Search for the cell housing the specified text and yield its [x, y] center coordinate. 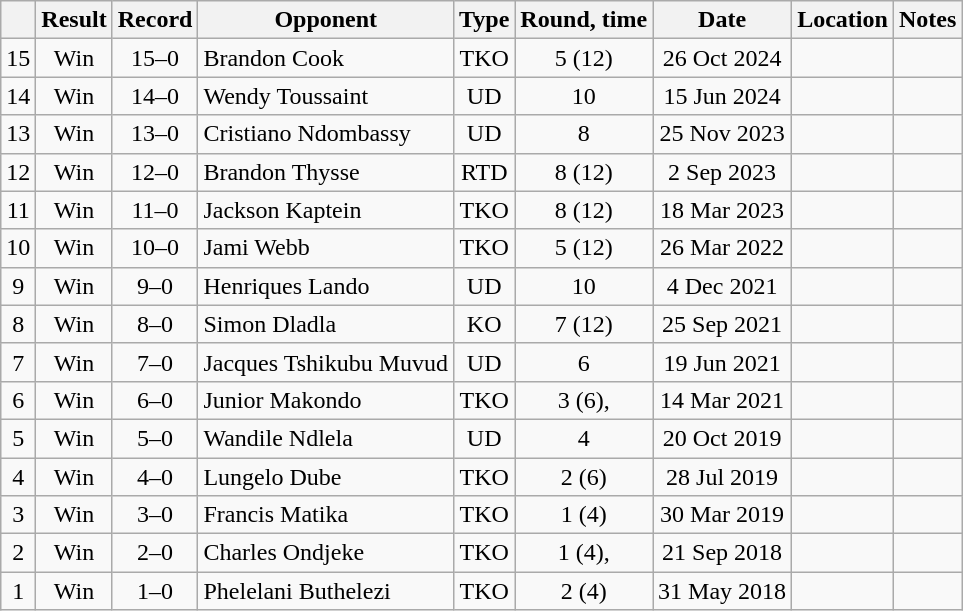
11 [18, 210]
26 Oct 2024 [722, 58]
1–0 [155, 591]
7–0 [155, 362]
13 [18, 134]
20 Oct 2019 [722, 438]
Phelelani Buthelezi [326, 591]
1 (4) [584, 515]
2 Sep 2023 [722, 172]
3–0 [155, 515]
19 Jun 2021 [722, 362]
4 Dec 2021 [722, 286]
Wandile Ndlela [326, 438]
Jackson Kaptein [326, 210]
11–0 [155, 210]
9–0 [155, 286]
5–0 [155, 438]
10–0 [155, 248]
Brandon Cook [326, 58]
Wendy Toussaint [326, 96]
Lungelo Dube [326, 477]
9 [18, 286]
Type [484, 20]
Cristiano Ndombassy [326, 134]
Brandon Thysse [326, 172]
Date [722, 20]
2 [18, 553]
12 [18, 172]
Henriques Lando [326, 286]
Opponent [326, 20]
Charles Ondjeke [326, 553]
1 (4), [584, 553]
5 [18, 438]
15–0 [155, 58]
15 [18, 58]
30 Mar 2019 [722, 515]
4–0 [155, 477]
14 [18, 96]
Junior Makondo [326, 400]
15 Jun 2024 [722, 96]
Jacques Tshikubu Muvud [326, 362]
Simon Dladla [326, 324]
18 Mar 2023 [722, 210]
12–0 [155, 172]
26 Mar 2022 [722, 248]
Record [155, 20]
7 (12) [584, 324]
Notes [927, 20]
1 [18, 591]
Result [74, 20]
14–0 [155, 96]
25 Sep 2021 [722, 324]
KO [484, 324]
6–0 [155, 400]
7 [18, 362]
Round, time [584, 20]
RTD [484, 172]
31 May 2018 [722, 591]
3 [18, 515]
Jami Webb [326, 248]
14 Mar 2021 [722, 400]
28 Jul 2019 [722, 477]
2 (4) [584, 591]
8–0 [155, 324]
25 Nov 2023 [722, 134]
2 (6) [584, 477]
2–0 [155, 553]
Francis Matika [326, 515]
13–0 [155, 134]
Location [843, 20]
3 (6), [584, 400]
21 Sep 2018 [722, 553]
